Return the [X, Y] coordinate for the center point of the cell that contains the specified text.  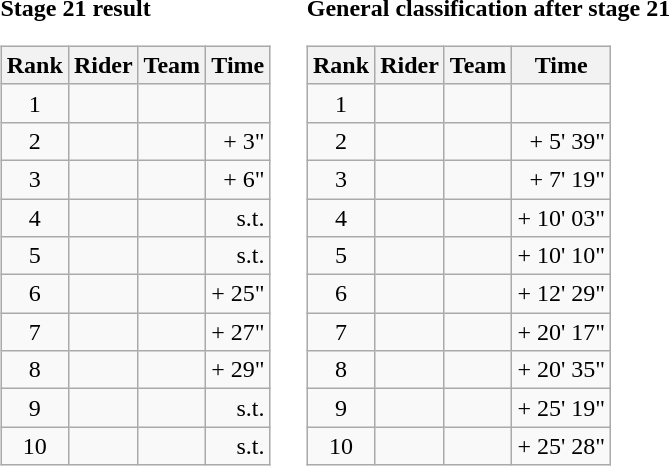
+ 6" [238, 179]
+ 25' 19" [562, 408]
+ 25" [238, 294]
+ 10' 03" [562, 217]
+ 10' 10" [562, 256]
+ 12' 29" [562, 294]
+ 20' 17" [562, 332]
+ 27" [238, 332]
+ 5' 39" [562, 141]
+ 3" [238, 141]
+ 7' 19" [562, 179]
+ 29" [238, 370]
+ 25' 28" [562, 446]
+ 20' 35" [562, 370]
